Search for the cell housing the specified text and yield its [x, y] center coordinate. 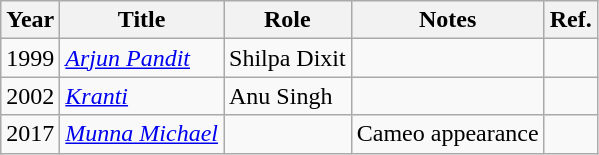
Anu Singh [288, 96]
Ref. [570, 20]
Shilpa Dixit [288, 58]
Munna Michael [142, 134]
Notes [448, 20]
Role [288, 20]
1999 [30, 58]
2017 [30, 134]
Title [142, 20]
Cameo appearance [448, 134]
2002 [30, 96]
Kranti [142, 96]
Year [30, 20]
Arjun Pandit [142, 58]
